Capture the cell that displays the provided text and extract its (X, Y) central coordinate. 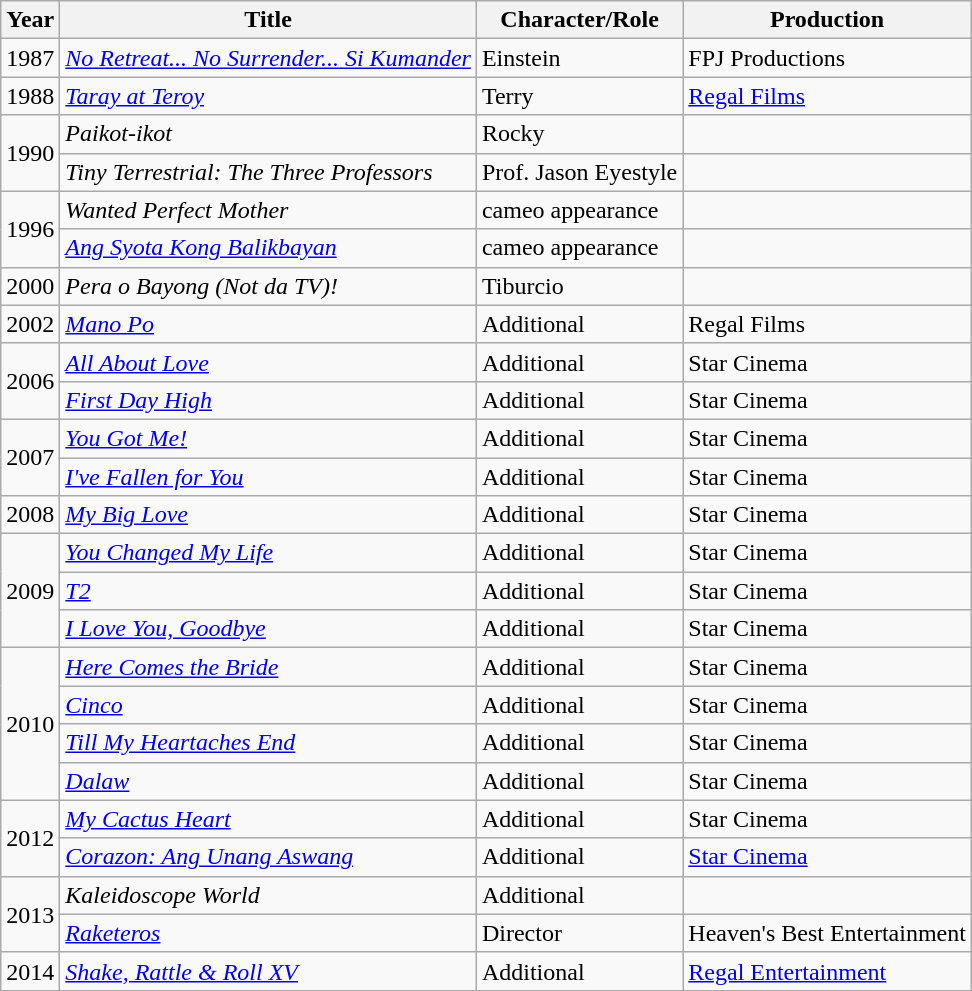
Paikot-ikot (268, 134)
Dalaw (268, 781)
1996 (30, 229)
FPJ Productions (828, 58)
2007 (30, 457)
Rocky (579, 134)
Ang Syota Kong Balikbayan (268, 248)
Raketeros (268, 933)
Year (30, 20)
Taray at Teroy (268, 96)
1987 (30, 58)
Regal Entertainment (828, 971)
Tiburcio (579, 286)
Production (828, 20)
2006 (30, 381)
Director (579, 933)
You Got Me! (268, 438)
2010 (30, 724)
No Retreat... No Surrender... Si Kumander (268, 58)
I've Fallen for You (268, 477)
Shake, Rattle & Roll XV (268, 971)
2013 (30, 914)
Mano Po (268, 324)
Till My Heartaches End (268, 743)
2008 (30, 515)
Einstein (579, 58)
2009 (30, 591)
My Cactus Heart (268, 819)
Heaven's Best Entertainment (828, 933)
Cinco (268, 705)
Title (268, 20)
Wanted Perfect Mother (268, 210)
2012 (30, 838)
My Big Love (268, 515)
2000 (30, 286)
1988 (30, 96)
All About Love (268, 362)
1990 (30, 153)
Tiny Terrestrial: The Three Professors (268, 172)
Character/Role (579, 20)
Kaleidoscope World (268, 895)
T2 (268, 591)
You Changed My Life (268, 553)
I Love You, Goodbye (268, 629)
First Day High (268, 400)
Pera o Bayong (Not da TV)! (268, 286)
Prof. Jason Eyestyle (579, 172)
Here Comes the Bride (268, 667)
Corazon: Ang Unang Aswang (268, 857)
2014 (30, 971)
Terry (579, 96)
2002 (30, 324)
